Detect which cell encompasses the target text, then output its (X, Y) center coordinate. 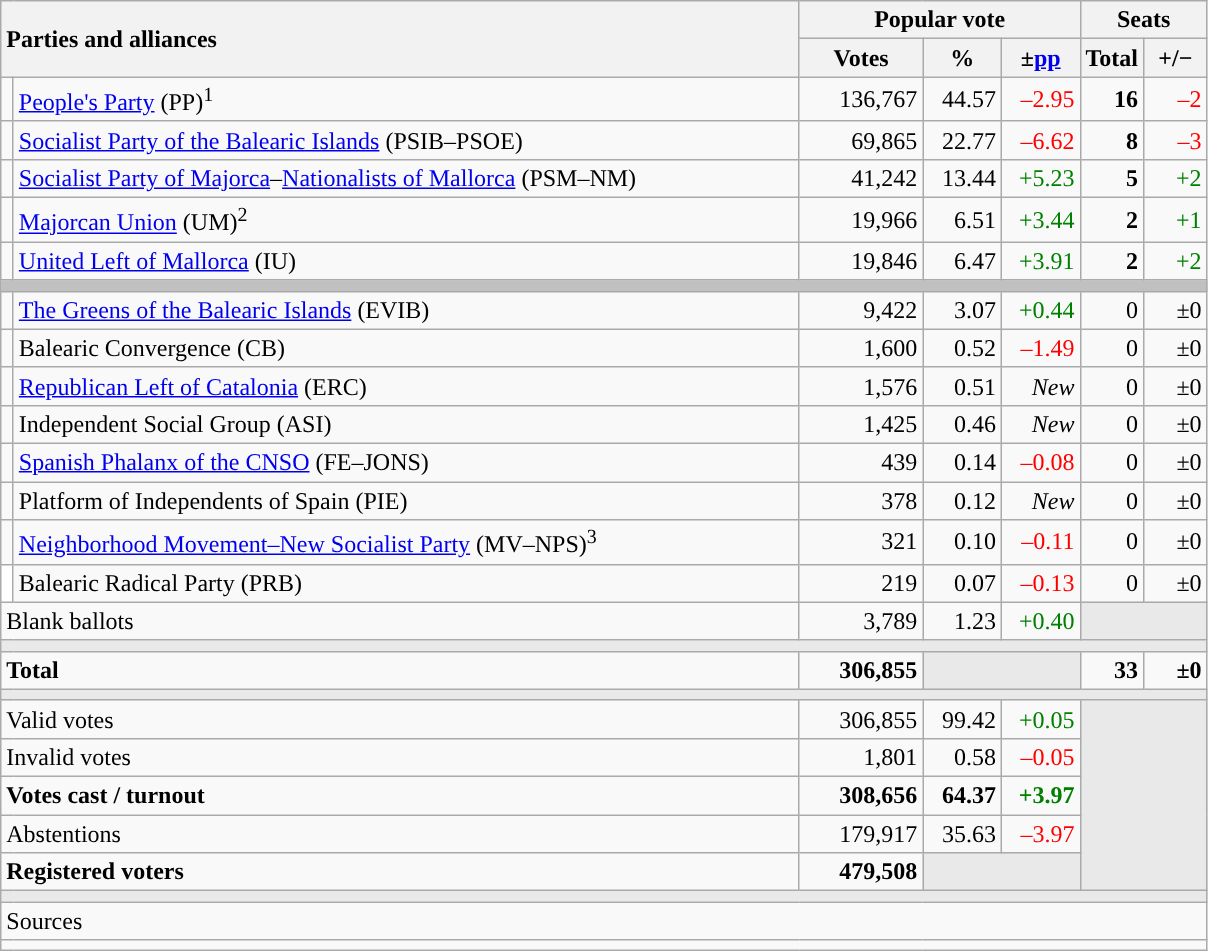
Socialist Party of the Balearic Islands (PSIB–PSOE) (406, 140)
Abstentions (400, 834)
1,576 (861, 386)
–0.11 (1040, 542)
439 (861, 462)
19,846 (861, 261)
0.07 (962, 583)
16 (1112, 100)
308,656 (861, 796)
–3 (1176, 140)
+/− (1176, 58)
Invalid votes (400, 758)
Blank ballots (400, 621)
19,966 (861, 220)
5 (1112, 178)
Seats (1144, 20)
People's Party (PP)1 (406, 100)
% (962, 58)
Popular vote (940, 20)
6.51 (962, 220)
The Greens of the Balearic Islands (EVIB) (406, 310)
219 (861, 583)
–3.97 (1040, 834)
6.47 (962, 261)
–2 (1176, 100)
–2.95 (1040, 100)
0.52 (962, 348)
+3.97 (1040, 796)
321 (861, 542)
Sources (604, 921)
Registered voters (400, 872)
–0.08 (1040, 462)
Balearic Convergence (CB) (406, 348)
United Left of Mallorca (IU) (406, 261)
41,242 (861, 178)
–6.62 (1040, 140)
0.46 (962, 424)
0.58 (962, 758)
44.57 (962, 100)
378 (861, 501)
Platform of Independents of Spain (PIE) (406, 501)
Majorcan Union (UM)2 (406, 220)
+0.44 (1040, 310)
0.10 (962, 542)
Valid votes (400, 719)
Neighborhood Movement–New Socialist Party (MV–NPS)3 (406, 542)
64.37 (962, 796)
±pp (1040, 58)
13.44 (962, 178)
+1 (1176, 220)
Parties and alliances (400, 39)
Balearic Radical Party (PRB) (406, 583)
+3.44 (1040, 220)
35.63 (962, 834)
99.42 (962, 719)
1.23 (962, 621)
Independent Social Group (ASI) (406, 424)
0.14 (962, 462)
–0.13 (1040, 583)
1,801 (861, 758)
+3.91 (1040, 261)
9,422 (861, 310)
8 (1112, 140)
179,917 (861, 834)
0.12 (962, 501)
+5.23 (1040, 178)
69,865 (861, 140)
Votes (861, 58)
0.51 (962, 386)
–0.05 (1040, 758)
22.77 (962, 140)
Republican Left of Catalonia (ERC) (406, 386)
Spanish Phalanx of the CNSO (FE–JONS) (406, 462)
3.07 (962, 310)
33 (1112, 670)
136,767 (861, 100)
+0.40 (1040, 621)
Socialist Party of Majorca–Nationalists of Mallorca (PSM–NM) (406, 178)
1,600 (861, 348)
Votes cast / turnout (400, 796)
1,425 (861, 424)
3,789 (861, 621)
–1.49 (1040, 348)
+0.05 (1040, 719)
479,508 (861, 872)
